Provide the (x, y) coordinate of the cell's center where the given text is located.  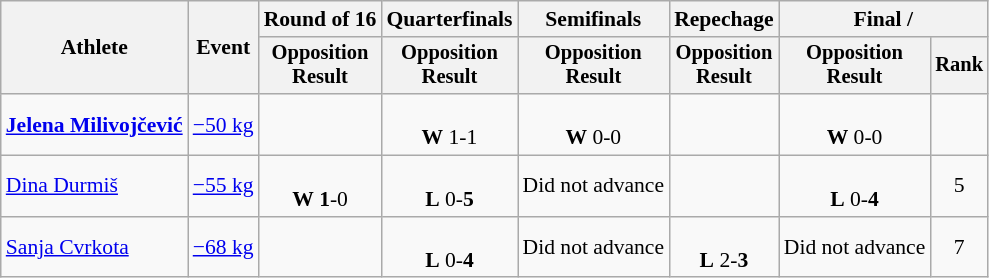
5 (959, 186)
−55 kg (224, 186)
W 1-1 (449, 124)
Semifinals (594, 19)
L 0-5 (449, 186)
Final / (884, 19)
−50 kg (224, 124)
L 2-3 (724, 248)
Rank (959, 66)
W 1-0 (320, 186)
Sanja Cvrkota (94, 248)
−68 kg (224, 248)
Jelena Milivojčević (94, 124)
Athlete (94, 48)
Quarterfinals (449, 19)
Round of 16 (320, 19)
Repechage (724, 19)
Dina Durmiš (94, 186)
Event (224, 48)
7 (959, 248)
